For the text-containing cell, return its midpoint in [x, y] coordinate format. 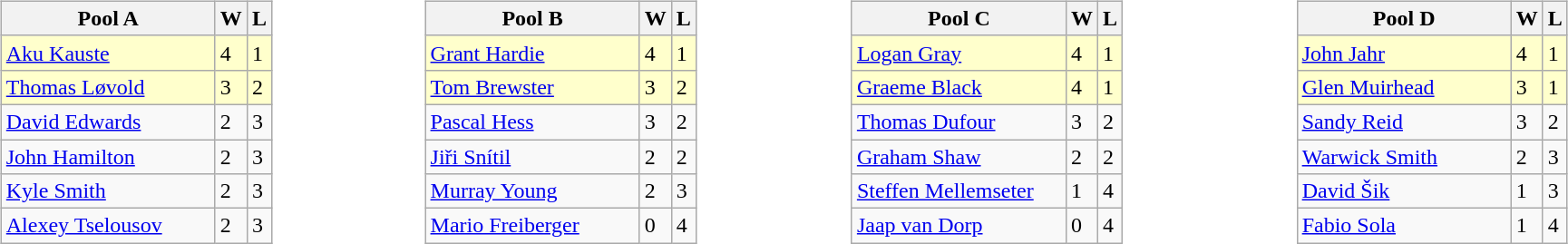
Pascal Hess [532, 122]
Pool A [108, 18]
John Hamilton [108, 157]
Jiři Snítil [532, 157]
Kyle Smith [108, 191]
Pool B [532, 18]
John Jahr [1404, 53]
Steffen Mellemseter [959, 191]
Alexey Tselousov [108, 226]
Graham Shaw [959, 157]
Pool C [959, 18]
Graeme Black [959, 87]
Sandy Reid [1404, 122]
Thomas Dufour [959, 122]
Mario Freiberger [532, 226]
Jaap van Dorp [959, 226]
Thomas Løvold [108, 87]
Warwick Smith [1404, 157]
Glen Muirhead [1404, 87]
Aku Kauste [108, 53]
Logan Gray [959, 53]
David Edwards [108, 122]
Pool D [1404, 18]
Tom Brewster [532, 87]
Murray Young [532, 191]
Fabio Sola [1404, 226]
David Šik [1404, 191]
Grant Hardie [532, 53]
